Return the (x, y) coordinate for the center point of the cell that contains the specified text.  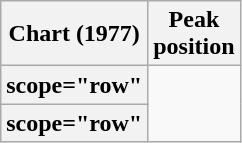
Chart (1977) (74, 34)
Peakposition (194, 34)
